Find where the given text appears and provide that cell's center as [x, y] coordinate. 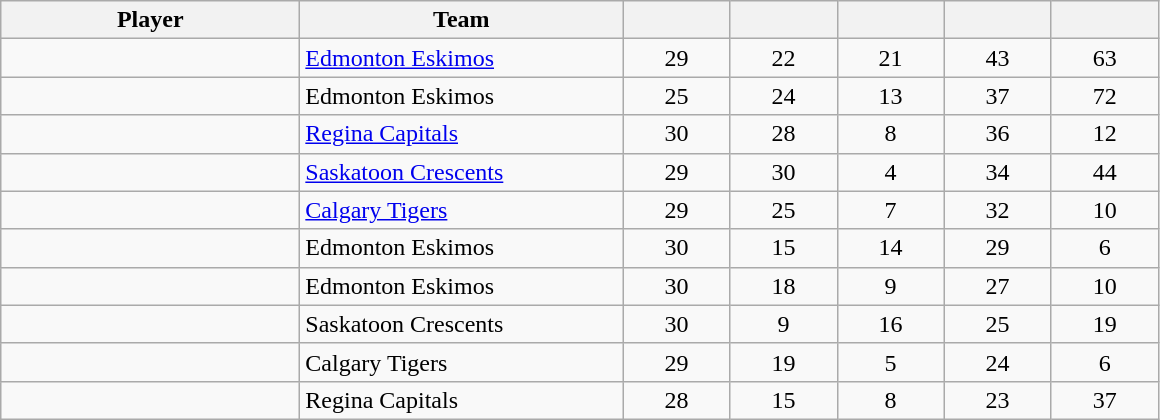
34 [998, 172]
18 [784, 286]
43 [998, 58]
44 [1104, 172]
32 [998, 210]
4 [890, 172]
12 [1104, 134]
Team [462, 20]
23 [998, 400]
63 [1104, 58]
5 [890, 362]
7 [890, 210]
21 [890, 58]
36 [998, 134]
14 [890, 248]
72 [1104, 96]
13 [890, 96]
22 [784, 58]
Player [150, 20]
16 [890, 324]
27 [998, 286]
